Search for the cell housing the specified text and yield its [x, y] center coordinate. 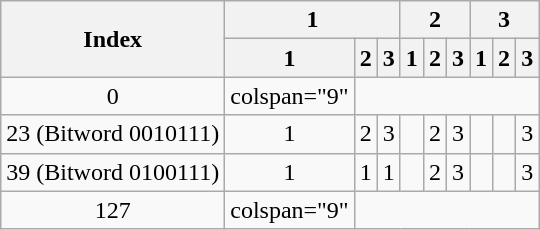
127 [113, 210]
23 (Bitword 0010111) [113, 134]
Index [113, 39]
39 (Bitword 0100111) [113, 172]
0 [113, 96]
